Return the [x, y] coordinate for the center point of the cell that contains the specified text.  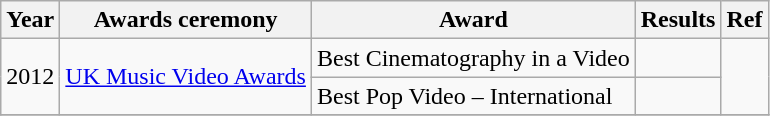
Award [473, 20]
Best Cinematography in a Video [473, 58]
Year [30, 20]
UK Music Video Awards [186, 77]
2012 [30, 77]
Awards ceremony [186, 20]
Ref [744, 20]
Best Pop Video – International [473, 96]
Results [678, 20]
